Scan for the cell matching the given text and deliver its (X, Y) coordinate at center. 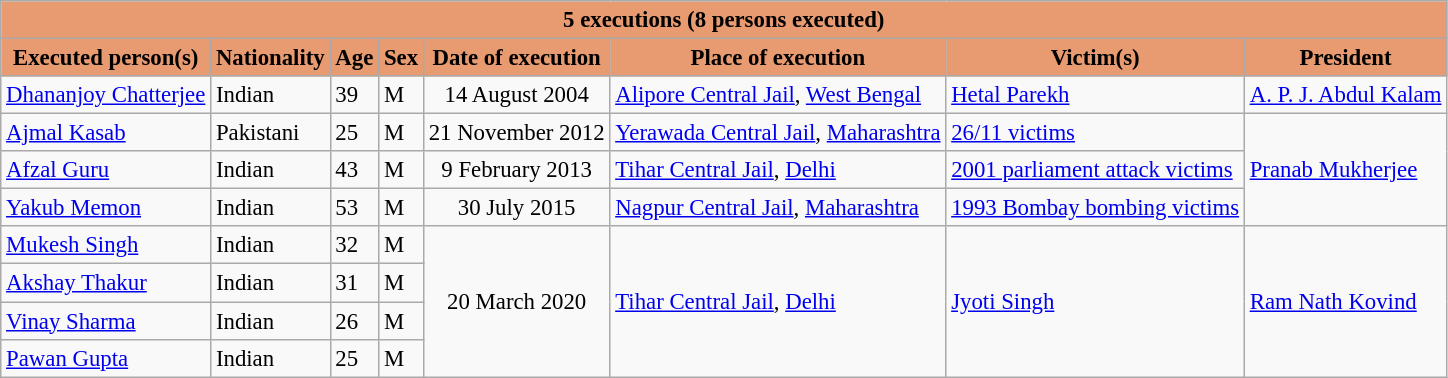
Date of execution (516, 58)
Ajmal Kasab (106, 133)
Victim(s) (1096, 58)
43 (354, 170)
Yakub Memon (106, 208)
Age (354, 58)
30 July 2015 (516, 208)
Pakistani (270, 133)
1993 Bombay bombing victims (1096, 208)
Nationality (270, 58)
Yerawada Central Jail, Maharashtra (778, 133)
20 March 2020 (516, 301)
53 (354, 208)
Pawan Gupta (106, 358)
Pranab Mukherjee (1345, 170)
Hetal Parekh (1096, 95)
Mukesh Singh (106, 245)
Sex (402, 58)
Afzal Guru (106, 170)
26 (354, 321)
A. P. J. Abdul Kalam (1345, 95)
39 (354, 95)
21 November 2012 (516, 133)
Alipore Central Jail, West Bengal (778, 95)
Nagpur Central Jail, Maharashtra (778, 208)
Vinay Sharma (106, 321)
32 (354, 245)
9 February 2013 (516, 170)
Executed person(s) (106, 58)
31 (354, 283)
Ram Nath Kovind (1345, 301)
2001 parliament attack victims (1096, 170)
Akshay Thakur (106, 283)
President (1345, 58)
Place of execution (778, 58)
26/11 victims (1096, 133)
Dhananjoy Chatterjee (106, 95)
14 August 2004 (516, 95)
5 executions (8 persons executed) (724, 20)
Jyoti Singh (1096, 301)
